Pinpoint the cell where the given text exists, returning its [X, Y] midpoint coordinate. 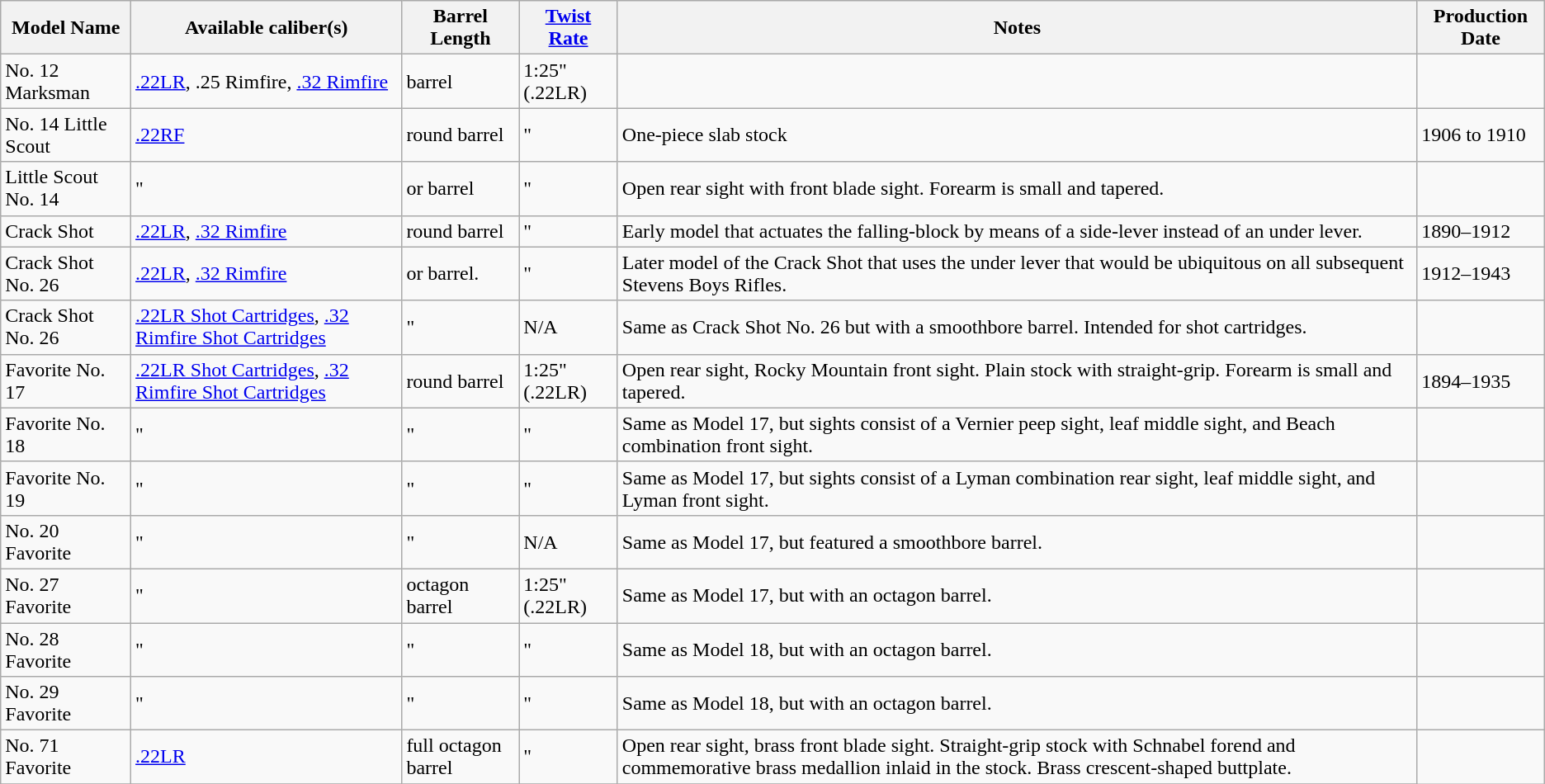
Favorite No. 17 [66, 381]
octagon barrel [461, 596]
Early model that actuates the falling-block by means of a side-lever instead of an under lever. [1017, 231]
Later model of the Crack Shot that uses the under lever that would be ubiquitous on all subsequent Stevens Boys Rifles. [1017, 274]
1912–1943 [1481, 274]
Model Name [66, 28]
No. 20 Favorite [66, 541]
Little Scout No. 14 [66, 188]
No. 71 Favorite [66, 758]
Same as Model 17, but sights consist of a Lyman combination rear sight, leaf middle sight, and Lyman front sight. [1017, 489]
No. 12 Marksman [66, 81]
Notes [1017, 28]
Barrel Length [461, 28]
Favorite No. 19 [66, 489]
Favorite No. 18 [66, 434]
Same as Model 17, but with an octagon barrel. [1017, 596]
No. 29 Favorite [66, 703]
Same as Crack Shot No. 26 but with a smoothbore barrel. Intended for shot cartridges. [1017, 327]
Same as Model 17, but sights consist of a Vernier peep sight, leaf middle sight, and Beach combination front sight. [1017, 434]
1894–1935 [1481, 381]
Twist Rate [568, 28]
Open rear sight with front blade sight. Forearm is small and tapered. [1017, 188]
Open rear sight, Rocky Mountain front sight. Plain stock with straight-grip. Forearm is small and tapered. [1017, 381]
No. 14 Little Scout [66, 135]
Same as Model 17, but featured a smoothbore barrel. [1017, 541]
barrel [461, 81]
Available caliber(s) [267, 28]
1890–1912 [1481, 231]
One-piece slab stock [1017, 135]
full octagon barrel [461, 758]
.22LR [267, 758]
or barrel [461, 188]
1906 to 1910 [1481, 135]
Production Date [1481, 28]
.22RF [267, 135]
Crack Shot [66, 231]
or barrel. [461, 274]
No. 28 Favorite [66, 649]
No. 27 Favorite [66, 596]
.22LR, .25 Rimfire, .32 Rimfire [267, 81]
1:25"(.22LR) [568, 381]
